Determine the [x, y] coordinate at the center of the cell enclosing the given text.  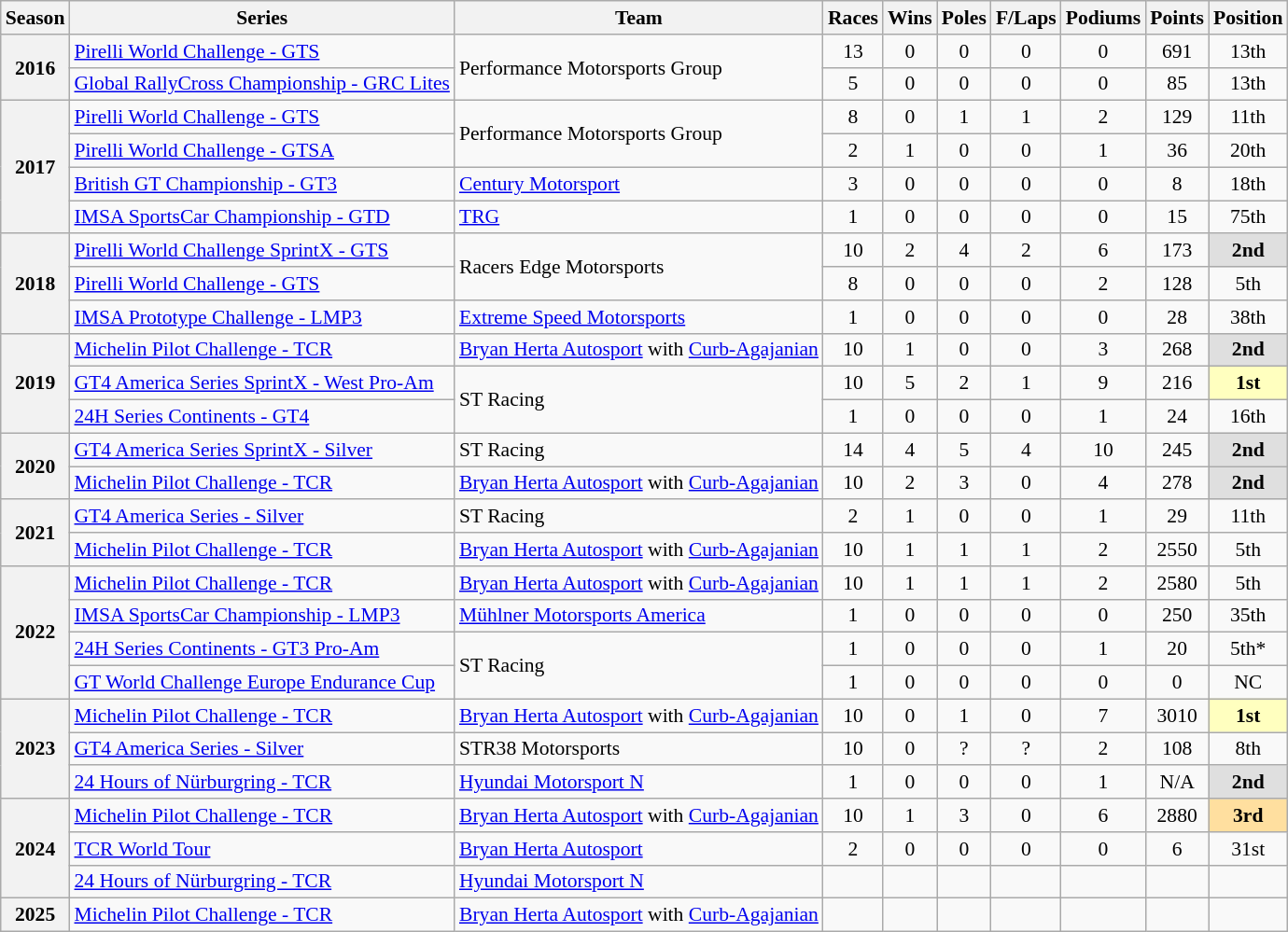
85 [1177, 84]
173 [1177, 251]
IMSA Prototype Challenge - LMP3 [261, 317]
TCR World Tour [261, 849]
24H Series Continents - GT4 [261, 417]
Team [638, 18]
16th [1248, 417]
2023 [35, 748]
Mühlner Motorsports America [638, 616]
108 [1177, 749]
216 [1177, 383]
Races [853, 18]
Poles [964, 18]
15 [1177, 217]
13 [853, 51]
75th [1248, 217]
24H Series Continents - GT3 Pro-Am [261, 649]
NC [1248, 683]
Bryan Herta Autosport [638, 849]
GT World Challenge Europe Endurance Cup [261, 683]
20 [1177, 649]
3010 [1177, 716]
268 [1177, 350]
8th [1248, 749]
2022 [35, 633]
Season [35, 18]
British GT Championship - GT3 [261, 184]
Points [1177, 18]
2021 [35, 534]
18th [1248, 184]
2016 [35, 67]
2020 [35, 466]
2550 [1177, 549]
245 [1177, 450]
14 [853, 450]
Position [1248, 18]
36 [1177, 151]
Series [261, 18]
2025 [35, 915]
24 [1177, 417]
20th [1248, 151]
2019 [35, 383]
3rd [1248, 815]
Racers Edge Motorsports [638, 267]
29 [1177, 517]
Extreme Speed Motorsports [638, 317]
5th* [1248, 649]
28 [1177, 317]
9 [1103, 383]
129 [1177, 118]
7 [1103, 716]
2024 [35, 849]
Wins [910, 18]
GT4 America Series SprintX - Silver [261, 450]
Global RallyCross Championship - GRC Lites [261, 84]
250 [1177, 616]
38th [1248, 317]
31st [1248, 849]
Pirelli World Challenge SprintX - GTS [261, 251]
691 [1177, 51]
2880 [1177, 815]
TRG [638, 217]
2017 [35, 167]
GT4 America Series SprintX - West Pro-Am [261, 383]
F/Laps [1027, 18]
IMSA SportsCar Championship - LMP3 [261, 616]
278 [1177, 483]
N/A [1177, 783]
Podiums [1103, 18]
STR38 Motorsports [638, 749]
35th [1248, 616]
128 [1177, 284]
2580 [1177, 583]
Century Motorsport [638, 184]
2018 [35, 284]
Pirelli World Challenge - GTSA [261, 151]
IMSA SportsCar Championship - GTD [261, 217]
